Return the [x, y] coordinate for the center point of the cell that contains the specified text.  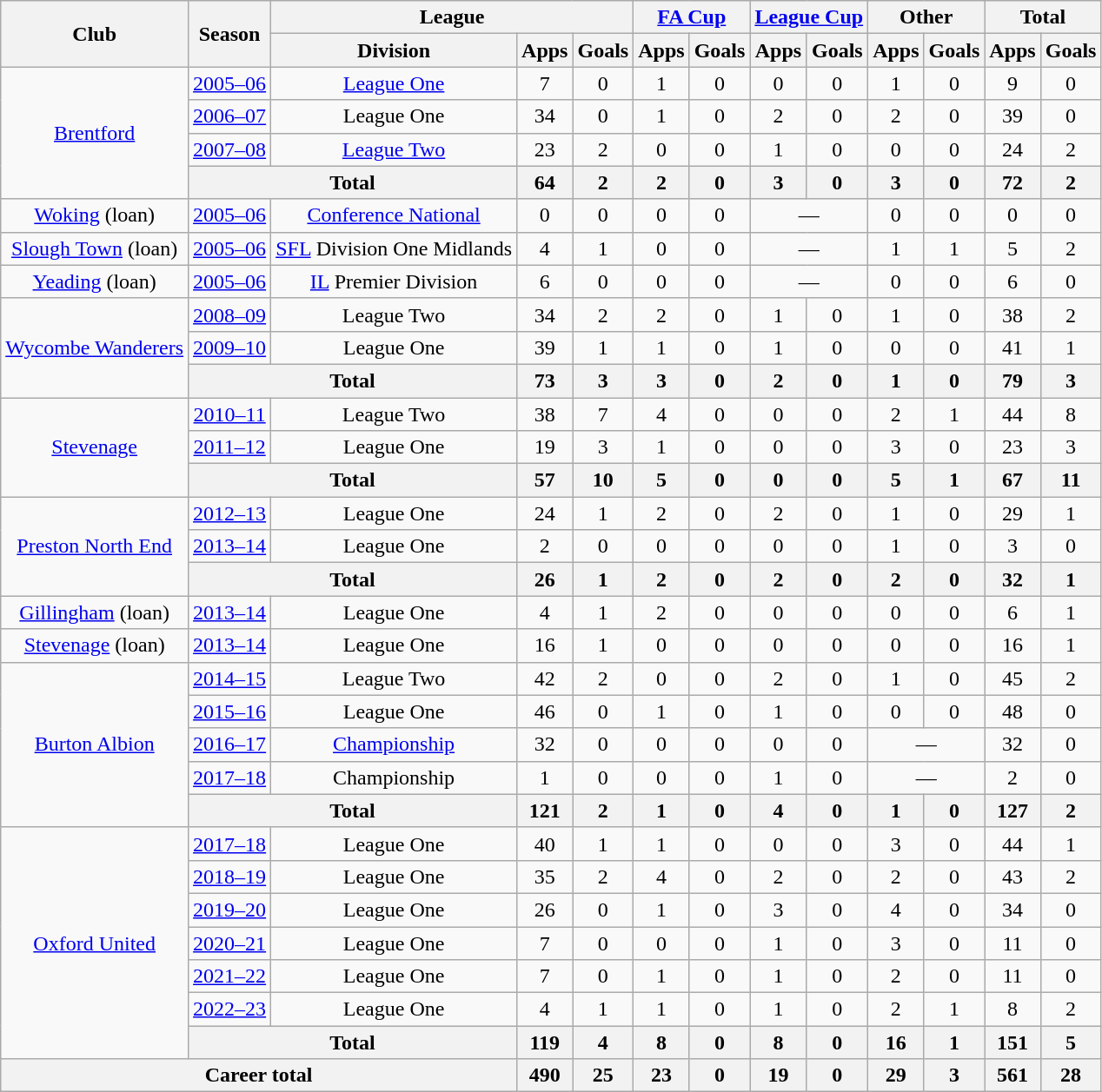
Oxford United [95, 943]
2012–13 [229, 513]
Career total [259, 1075]
Gillingham (loan) [95, 612]
2014–15 [229, 678]
Brentford [95, 133]
2008–09 [229, 314]
2021–22 [229, 976]
Season [229, 34]
42 [545, 678]
2018–19 [229, 877]
561 [1012, 1075]
67 [1012, 480]
Club [95, 34]
490 [545, 1075]
2015–16 [229, 711]
Division [395, 50]
48 [1012, 711]
121 [545, 811]
Burton Albion [95, 745]
IL Premier Division [395, 281]
40 [545, 844]
35 [545, 877]
28 [1071, 1075]
151 [1012, 1042]
45 [1012, 678]
2009–10 [229, 347]
League Cup [809, 17]
Preston North End [95, 546]
10 [603, 480]
2006–07 [229, 116]
2020–21 [229, 943]
Wycombe Wanderers [95, 347]
64 [545, 182]
41 [1012, 347]
119 [545, 1042]
Conference National [395, 215]
2011–12 [229, 447]
Stevenage (loan) [95, 645]
2022–23 [229, 1009]
79 [1012, 381]
73 [545, 381]
2019–20 [229, 910]
25 [603, 1075]
Other [926, 17]
FA Cup [692, 17]
2016–17 [229, 745]
Woking (loan) [95, 215]
2007–08 [229, 149]
43 [1012, 877]
Stevenage [95, 447]
127 [1012, 811]
League [452, 17]
SFL Division One Midlands [395, 248]
72 [1012, 182]
9 [1012, 83]
46 [545, 711]
Yeading (loan) [95, 281]
2010–11 [229, 414]
57 [545, 480]
Slough Town (loan) [95, 248]
